Scan for the cell matching the given text and deliver its (x, y) coordinate at center. 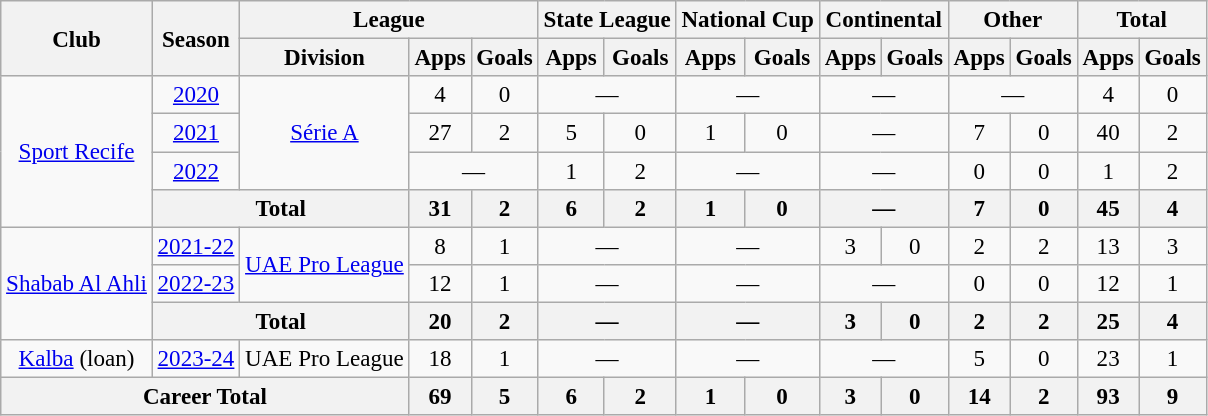
Shabab Al Ahli (77, 284)
League (389, 20)
93 (1108, 397)
23 (1108, 359)
40 (1108, 133)
20 (440, 322)
2021-22 (196, 246)
2021 (196, 133)
14 (979, 397)
Other (1012, 20)
Club (77, 38)
9 (1172, 397)
13 (1108, 246)
Continental (884, 20)
State League (607, 20)
2023-24 (196, 359)
Career Total (205, 397)
National Cup (748, 20)
18 (440, 359)
27 (440, 133)
Sport Recife (77, 152)
2022 (196, 171)
25 (1108, 322)
2020 (196, 95)
Division (324, 58)
Season (196, 38)
2022-23 (196, 284)
69 (440, 397)
Série A (324, 132)
45 (1108, 209)
Kalba (loan) (77, 359)
8 (440, 246)
31 (440, 209)
